Return (X, Y) of the center of cell containing provided text 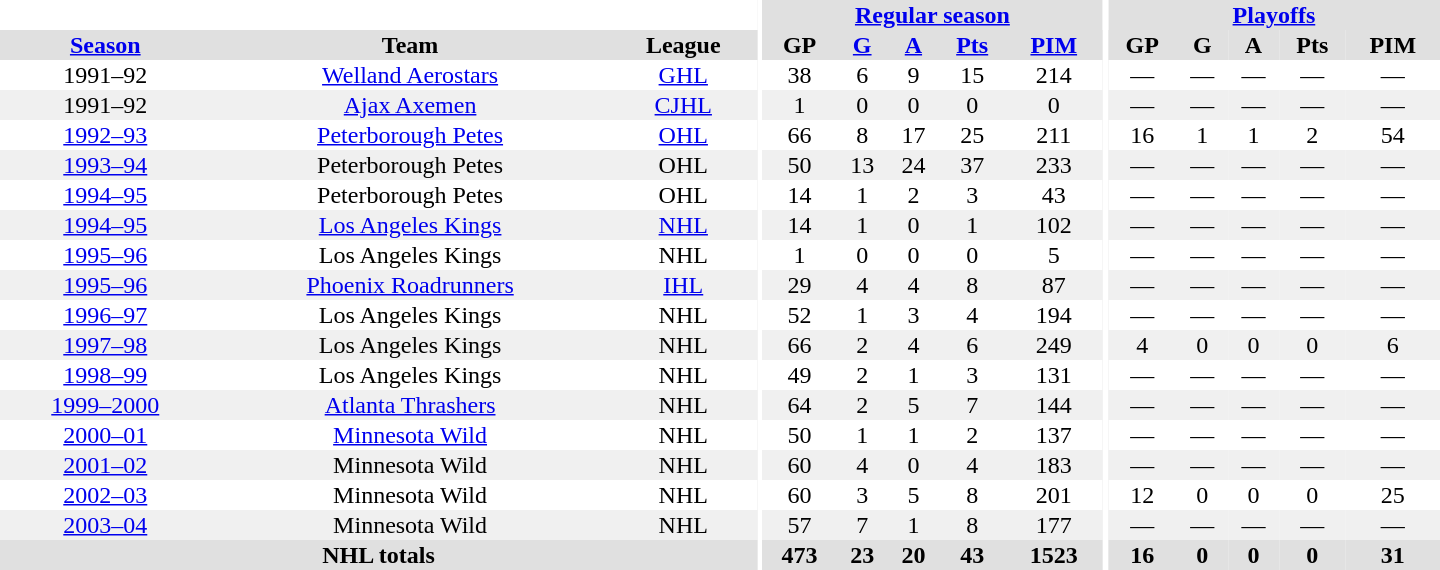
2003–04 (106, 525)
183 (1054, 465)
2002–03 (106, 495)
League (684, 45)
1996–97 (106, 315)
473 (800, 555)
NHL totals (378, 555)
38 (800, 75)
Atlanta Thrashers (410, 405)
1993–94 (106, 165)
177 (1054, 525)
87 (1054, 285)
15 (972, 75)
57 (800, 525)
GHL (684, 75)
Welland Aerostars (410, 75)
Ajax Axemen (410, 105)
1999–2000 (106, 405)
13 (862, 165)
17 (914, 135)
214 (1054, 75)
Playoffs (1274, 15)
Regular season (933, 15)
201 (1054, 495)
1997–98 (106, 345)
2000–01 (106, 435)
49 (800, 375)
1992–93 (106, 135)
249 (1054, 345)
54 (1393, 135)
Team (410, 45)
64 (800, 405)
131 (1054, 375)
1998–99 (106, 375)
29 (800, 285)
211 (1054, 135)
233 (1054, 165)
52 (800, 315)
137 (1054, 435)
102 (1054, 225)
CJHL (684, 105)
144 (1054, 405)
Phoenix Roadrunners (410, 285)
31 (1393, 555)
IHL (684, 285)
194 (1054, 315)
Season (106, 45)
20 (914, 555)
24 (914, 165)
1523 (1054, 555)
37 (972, 165)
23 (862, 555)
12 (1142, 495)
2001–02 (106, 465)
9 (914, 75)
